Identify which cell holds the provided text, then report its [X, Y] central coordinate. 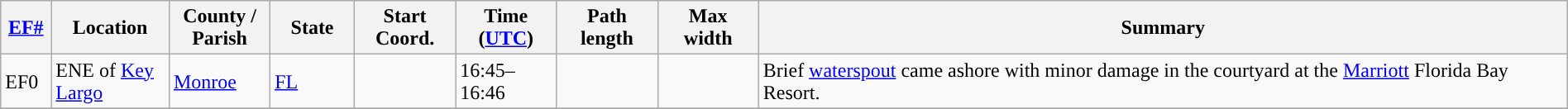
Path length [607, 28]
Time (UTC) [506, 28]
State [313, 28]
Location [111, 28]
FL [313, 81]
16:45–16:46 [506, 81]
ENE of Key Largo [111, 81]
Brief waterspout came ashore with minor damage in the courtyard at the Marriott Florida Bay Resort. [1163, 81]
Max width [708, 28]
Monroe [219, 81]
County / Parish [219, 28]
Summary [1163, 28]
EF# [26, 28]
Start Coord. [404, 28]
EF0 [26, 81]
